Provide the (X, Y) coordinate of the cell's center where the given text is located.  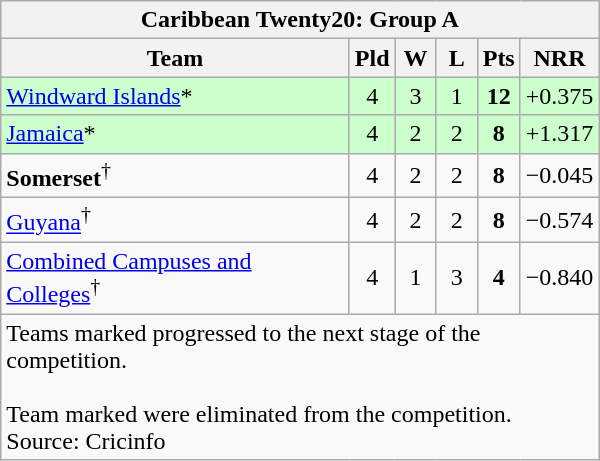
Caribbean Twenty20: Group A (300, 20)
Teams marked progressed to the next stage of the competition.Team marked were eliminated from the competition.Source: Cricinfo (300, 387)
NRR (560, 58)
Pts (498, 58)
−0.840 (560, 278)
Team (176, 58)
Jamaica* (176, 134)
+1.317 (560, 134)
Guyana† (176, 220)
12 (498, 96)
+0.375 (560, 96)
Somerset† (176, 176)
Windward Islands* (176, 96)
L (456, 58)
−0.045 (560, 176)
−0.574 (560, 220)
Pld (372, 58)
Combined Campuses and Colleges† (176, 278)
W (416, 58)
